Return [X, Y] of the center of cell containing provided text 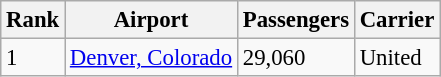
Passengers [296, 20]
Denver, Colorado [152, 58]
29,060 [296, 58]
Carrier [396, 20]
Airport [152, 20]
United [396, 58]
Rank [33, 20]
1 [33, 58]
